From the cell containing the given text, extract its center point as (X, Y) coordinate. 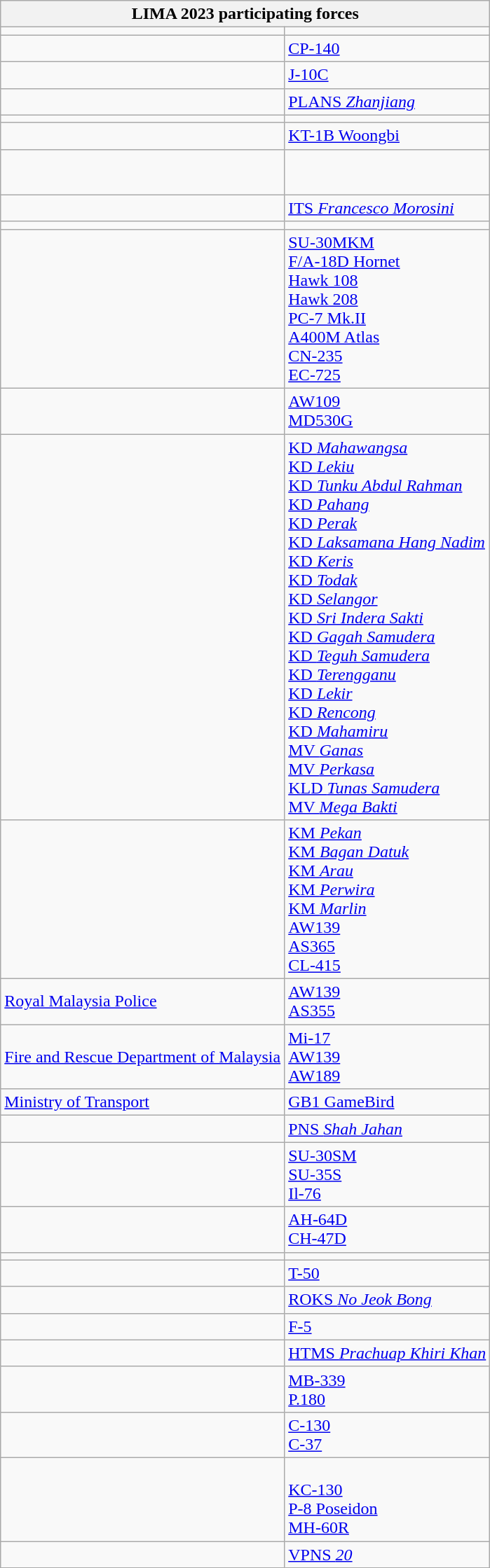
Mi-17AW139AW189 (387, 1057)
AW109MD530G (387, 410)
PNS Shah Jahan (387, 1129)
HTMS Prachuap Khiri Khan (387, 1353)
KM PekanKM Bagan DatukKM ArauKM PerwiraKM MarlinAW139AS365CL-415 (387, 899)
C-130C-37 (387, 1434)
SU-30MKMF/A-18D HornetHawk 108Hawk 208PC-7 Mk.IIA400M AtlasCN-235EC-725 (387, 308)
F-5 (387, 1326)
AH-64DCH-47D (387, 1230)
KT-1B Woongbi (387, 136)
LIMA 2023 participating forces (245, 14)
Ministry of Transport (143, 1102)
KC-130P-8 PoseidonMH-60R (387, 1499)
ROKS No Jeok Bong (387, 1300)
Royal Malaysia Police (143, 1001)
ITS Francesco Morosini (387, 208)
CP-140 (387, 48)
SU-30SMSU-35SIl-76 (387, 1174)
AW139AS355 (387, 1001)
GB1 GameBird (387, 1102)
Fire and Rescue Department of Malaysia (143, 1057)
J-10C (387, 75)
VPNS 20 (387, 1554)
T-50 (387, 1273)
PLANS Zhanjiang (387, 102)
MB-339P.180 (387, 1389)
